Return (x, y) of the center of cell containing provided text 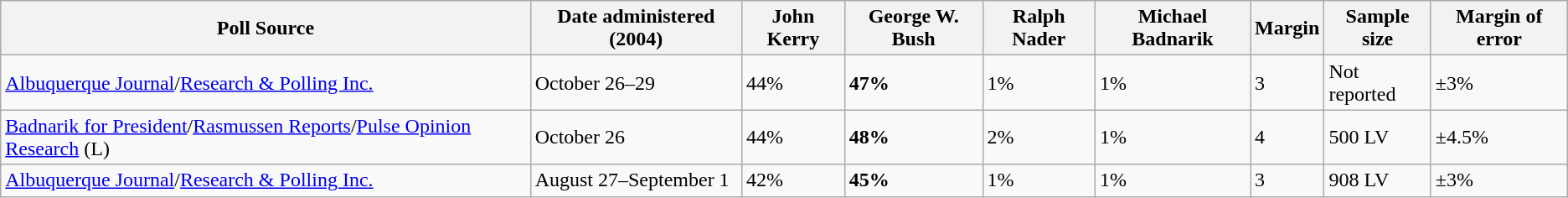
August 27–September 1 (636, 180)
Ralph Nader (1039, 29)
47% (913, 82)
Poll Source (266, 29)
908 LV (1377, 180)
Michael Badnarik (1173, 29)
John Kerry (794, 29)
Sample size (1377, 29)
Date administered (2004) (636, 29)
October 26–29 (636, 82)
45% (913, 180)
Margin (1287, 29)
Badnarik for President/Rasmussen Reports/Pulse Opinion Research (L) (266, 138)
42% (794, 180)
George W. Bush (913, 29)
48% (913, 138)
October 26 (636, 138)
500 LV (1377, 138)
2% (1039, 138)
4 (1287, 138)
Not reported (1377, 82)
Margin of error (1499, 29)
±4.5% (1499, 138)
